Return the (X, Y) coordinate for the center point of the cell that contains the specified text.  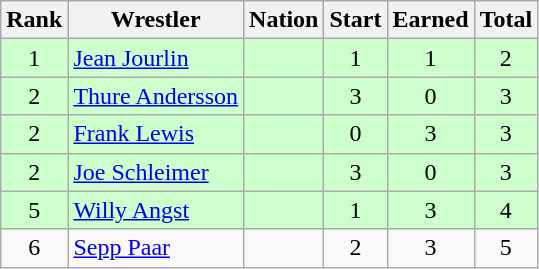
Rank (34, 20)
Earned (430, 20)
Joe Schleimer (156, 172)
Jean Jourlin (156, 58)
6 (34, 248)
4 (506, 210)
Nation (284, 20)
Frank Lewis (156, 134)
Thure Andersson (156, 96)
Willy Angst (156, 210)
Total (506, 20)
Start (356, 20)
Wrestler (156, 20)
Sepp Paar (156, 248)
